Determine the [x, y] coordinate at the center of the cell enclosing the given text.  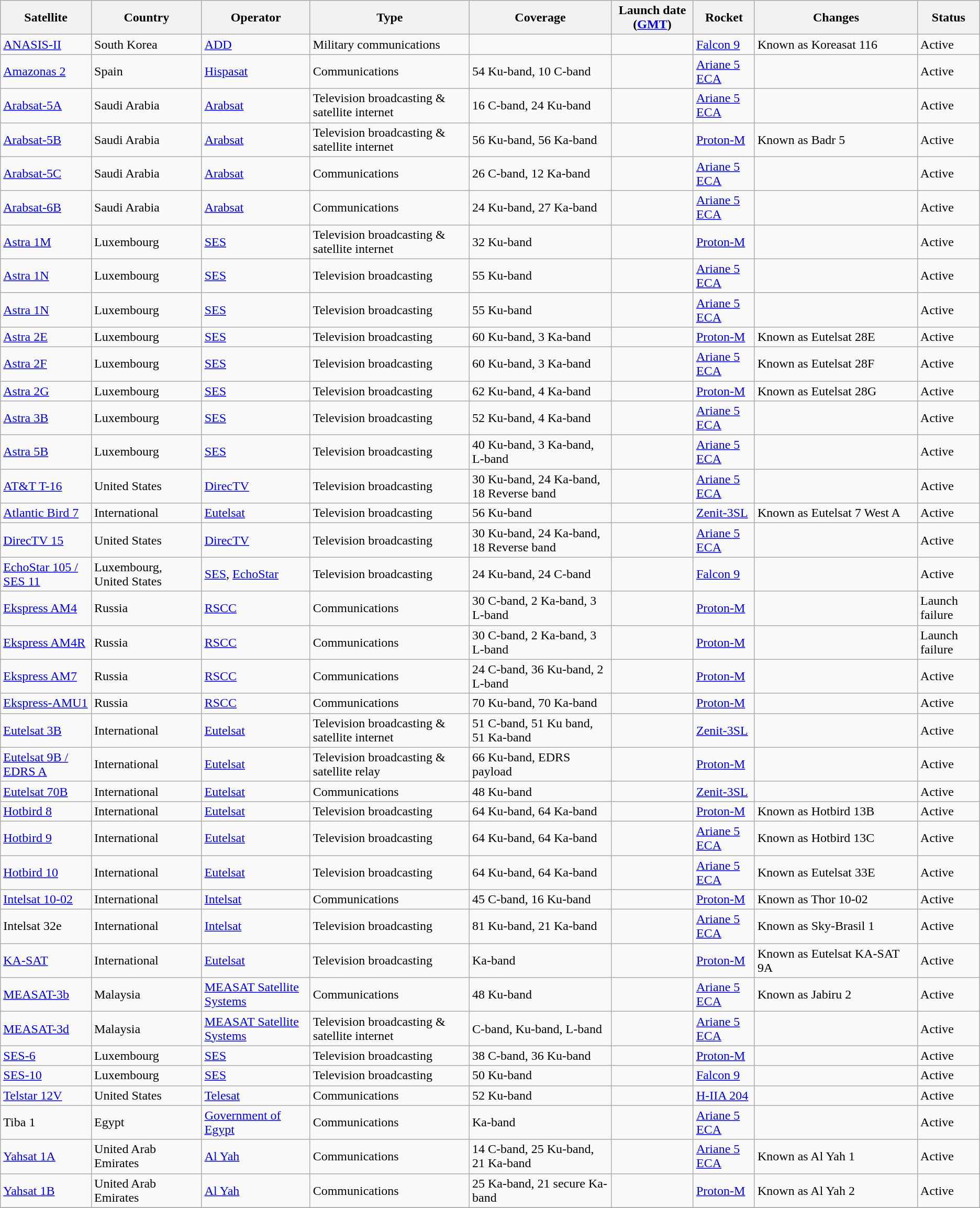
Known as Eutelsat 28G [836, 391]
Government of Egypt [255, 1123]
Spain [147, 71]
Known as Eutelsat 28F [836, 363]
Known as Sky-Brasil 1 [836, 927]
Ekspress-AMU1 [46, 703]
Arabsat-6B [46, 207]
Luxembourg, United States [147, 574]
Astra 1M [46, 242]
DirecTV 15 [46, 540]
24 C-band, 36 Ku-band, 2 L-band [540, 677]
Known as Hotbird 13C [836, 838]
KA-SAT [46, 960]
Telesat [255, 1095]
Military communications [389, 45]
Known as Eutelsat 7 West A [836, 513]
Astra 3B [46, 418]
Launch date (GMT) [652, 18]
81 Ku-band, 21 Ka-band [540, 927]
56 Ku-band [540, 513]
56 Ku-band, 56 Ka-band [540, 139]
Arabsat-5B [46, 139]
Yahsat 1B [46, 1191]
Eutelsat 3B [46, 730]
Arabsat-5C [46, 174]
ADD [255, 45]
Eutelsat 9B / EDRS A [46, 764]
51 C-band, 51 Ku band, 51 Ka-band [540, 730]
40 Ku-band, 3 Ka-band, L-band [540, 452]
South Korea [147, 45]
Yahsat 1A [46, 1156]
Satellite [46, 18]
Known as Badr 5 [836, 139]
Known as Eutelsat 33E [836, 872]
Hotbird 9 [46, 838]
Telstar 12V [46, 1095]
Known as Koreasat 116 [836, 45]
Hotbird 8 [46, 811]
Atlantic Bird 7 [46, 513]
Television broadcasting & satellite relay [389, 764]
62 Ku-band, 4 Ka-band [540, 391]
26 C-band, 12 Ka-band [540, 174]
C-band, Ku-band, L-band [540, 1028]
38 C-band, 36 Ku-band [540, 1056]
52 Ku-band, 4 Ka-band [540, 418]
14 C-band, 25 Ku-band, 21 Ka-band [540, 1156]
Astra 2G [46, 391]
54 Ku-band, 10 C-band [540, 71]
Known as Hotbird 13B [836, 811]
Amazonas 2 [46, 71]
Rocket [723, 18]
Egypt [147, 1123]
EchoStar 105 / SES 11 [46, 574]
50 Ku-band [540, 1076]
SES, EchoStar [255, 574]
Ekspress AM7 [46, 677]
45 C-band, 16 Ku-band [540, 900]
Intelsat 10-02 [46, 900]
AT&T T-16 [46, 486]
Eutelsat 70B [46, 791]
MEASAT-3d [46, 1028]
Known as Al Yah 1 [836, 1156]
32 Ku-band [540, 242]
SES-10 [46, 1076]
Astra 5B [46, 452]
Ekspress AM4R [46, 642]
Arabsat-5A [46, 106]
Known as Al Yah 2 [836, 1191]
Known as Eutelsat 28E [836, 337]
Astra 2E [46, 337]
MEASAT-3b [46, 995]
24 Ku-band, 24 C-band [540, 574]
Coverage [540, 18]
ANASIS-II [46, 45]
Tiba 1 [46, 1123]
H-IIA 204 [723, 1095]
Ekspress AM4 [46, 608]
Astra 2F [46, 363]
Known as Thor 10-02 [836, 900]
Country [147, 18]
Operator [255, 18]
Changes [836, 18]
Type [389, 18]
Status [949, 18]
Hispasat [255, 71]
Intelsat 32e [46, 927]
16 C-band, 24 Ku-band [540, 106]
Known as Eutelsat KA-SAT 9A [836, 960]
25 Ka-band, 21 secure Ka-band [540, 1191]
Known as Jabiru 2 [836, 995]
24 Ku-band, 27 Ka-band [540, 207]
Hotbird 10 [46, 872]
52 Ku-band [540, 1095]
70 Ku-band, 70 Ka-band [540, 703]
66 Ku-band, EDRS payload [540, 764]
SES-6 [46, 1056]
